Extract the [x, y] coordinate from the center of the cell holding the provided text.  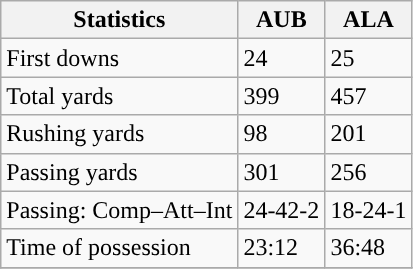
AUB [282, 20]
18-24-1 [368, 210]
Total yards [120, 96]
256 [368, 172]
36:48 [368, 248]
457 [368, 96]
First downs [120, 58]
24-42-2 [282, 210]
23:12 [282, 248]
ALA [368, 20]
301 [282, 172]
98 [282, 134]
24 [282, 58]
Passing: Comp–Att–Int [120, 210]
Statistics [120, 20]
201 [368, 134]
Rushing yards [120, 134]
25 [368, 58]
Passing yards [120, 172]
399 [282, 96]
Time of possession [120, 248]
